Return the (x, y) coordinate for the center point of the cell that contains the specified text.  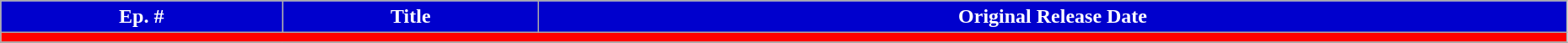
Ep. # (142, 17)
Original Release Date (1053, 17)
Title (411, 17)
